Return (X, Y) of the center of cell containing provided text 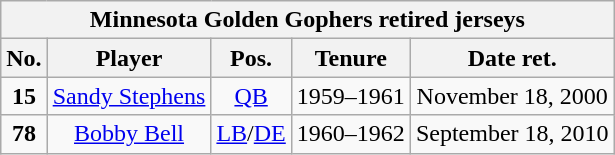
Tenure (350, 58)
1960–1962 (350, 134)
Sandy Stephens (129, 96)
September 18, 2010 (512, 134)
Pos. (251, 58)
No. (24, 58)
QB (251, 96)
78 (24, 134)
LB/DE (251, 134)
Minnesota Golden Gophers retired jerseys (308, 20)
1959–1961 (350, 96)
November 18, 2000 (512, 96)
15 (24, 96)
Player (129, 58)
Bobby Bell (129, 134)
Date ret. (512, 58)
